Pinpoint the cell where the given text exists, returning its (x, y) midpoint coordinate. 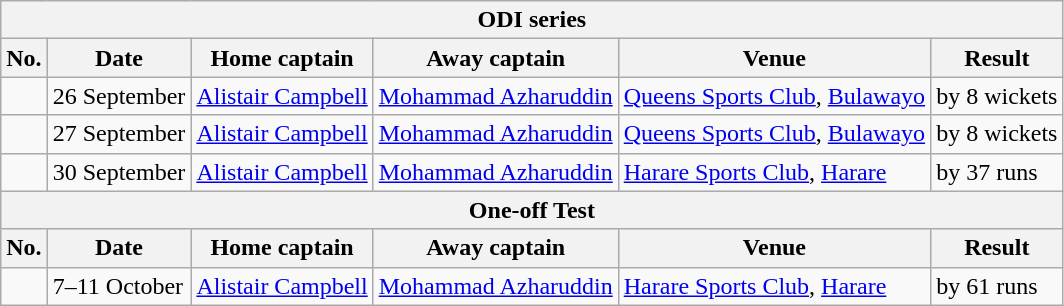
27 September (119, 134)
ODI series (532, 20)
30 September (119, 172)
by 37 runs (997, 172)
7–11 October (119, 286)
One-off Test (532, 210)
26 September (119, 96)
by 61 runs (997, 286)
